Extract the [x, y] coordinate from the center of the cell holding the provided text.  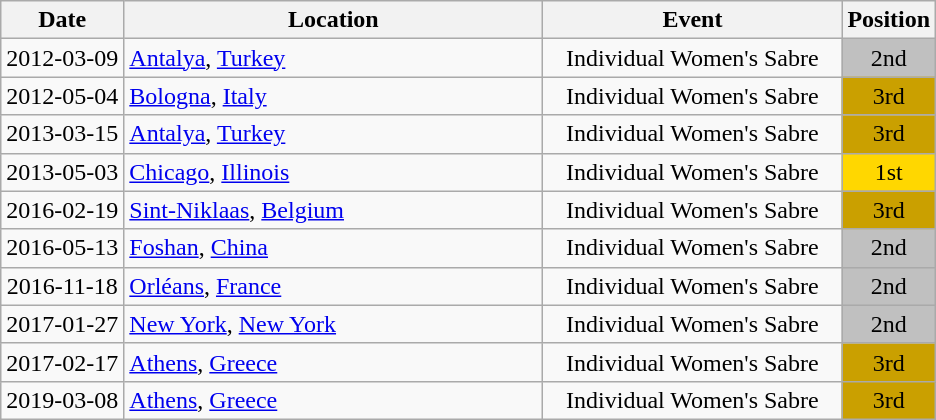
Sint-Niklaas, Belgium [334, 210]
2013-03-15 [62, 134]
Orléans, France [334, 286]
Position [889, 20]
1st [889, 172]
Bologna, Italy [334, 96]
Event [692, 20]
2017-02-17 [62, 362]
2013-05-03 [62, 172]
New York, New York [334, 324]
2016-05-13 [62, 248]
Date [62, 20]
Chicago, Illinois [334, 172]
Location [334, 20]
Foshan, China [334, 248]
2019-03-08 [62, 400]
2016-02-19 [62, 210]
2012-05-04 [62, 96]
2016-11-18 [62, 286]
2017-01-27 [62, 324]
2012-03-09 [62, 58]
